Return [X, Y] of the center of cell containing provided text 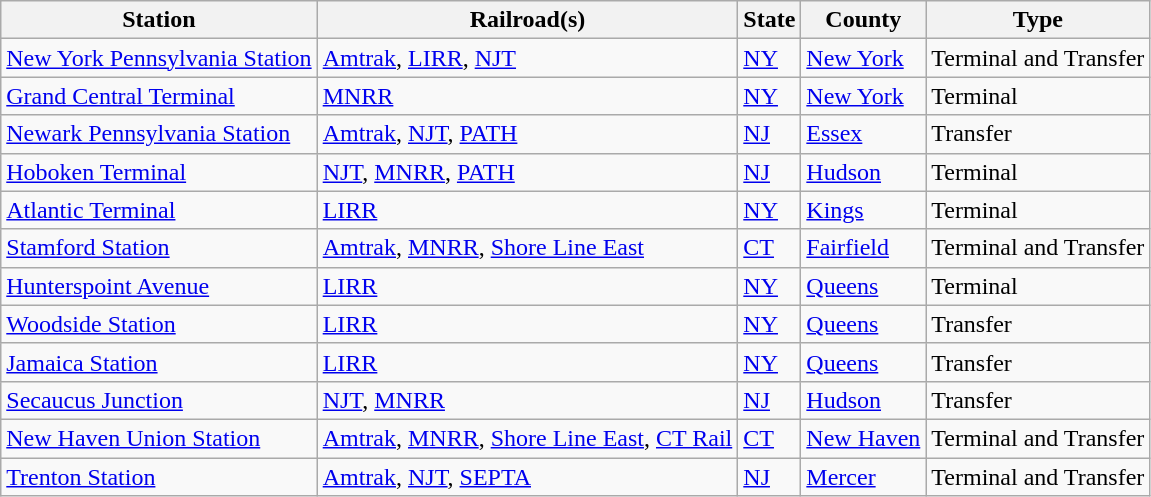
Railroad(s) [528, 20]
Amtrak, MNRR, Shore Line East [528, 248]
State [770, 20]
County [864, 20]
Secaucus Junction [159, 400]
Newark Pennsylvania Station [159, 134]
Stamford Station [159, 248]
Atlantic Terminal [159, 210]
MNRR [528, 96]
NJT, MNRR [528, 400]
New Haven [864, 438]
New York Pennsylvania Station [159, 58]
Station [159, 20]
Amtrak, NJT, SEPTA [528, 477]
Grand Central Terminal [159, 96]
Amtrak, LIRR, NJT [528, 58]
Hoboken Terminal [159, 172]
Kings [864, 210]
Amtrak, NJT, PATH [528, 134]
Type [1038, 20]
Trenton Station [159, 477]
Woodside Station [159, 324]
New Haven Union Station [159, 438]
Fairfield [864, 248]
Essex [864, 134]
Amtrak, MNRR, Shore Line East, CT Rail [528, 438]
Hunterspoint Avenue [159, 286]
NJT, MNRR, PATH [528, 172]
Jamaica Station [159, 362]
Mercer [864, 477]
